Detect which cell encompasses the target text, then output its (x, y) center coordinate. 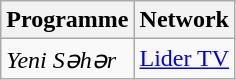
Yeni Səhər (68, 59)
Network (184, 20)
Programme (68, 20)
Lider TV (184, 59)
